For the text-containing cell, return its midpoint in [X, Y] coordinate format. 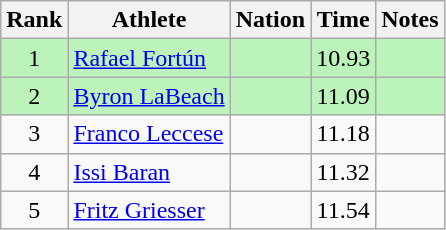
Nation [270, 20]
Issi Baran [149, 172]
10.93 [344, 58]
1 [34, 58]
Franco Leccese [149, 134]
2 [34, 96]
11.18 [344, 134]
Rafael Fortún [149, 58]
Rank [34, 20]
Byron LaBeach [149, 96]
11.09 [344, 96]
Notes [410, 20]
Fritz Griesser [149, 210]
4 [34, 172]
11.32 [344, 172]
Athlete [149, 20]
11.54 [344, 210]
Time [344, 20]
5 [34, 210]
3 [34, 134]
